Capture the cell that displays the provided text and extract its [X, Y] central coordinate. 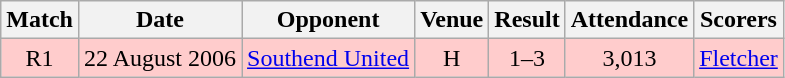
22 August 2006 [160, 58]
Scorers [739, 20]
Attendance [629, 20]
1–3 [527, 58]
R1 [40, 58]
3,013 [629, 58]
Southend United [328, 58]
Match [40, 20]
Venue [452, 20]
Fletcher [739, 58]
Opponent [328, 20]
Date [160, 20]
H [452, 58]
Result [527, 20]
